Extract the [X, Y] coordinate from the center of the cell holding the provided text.  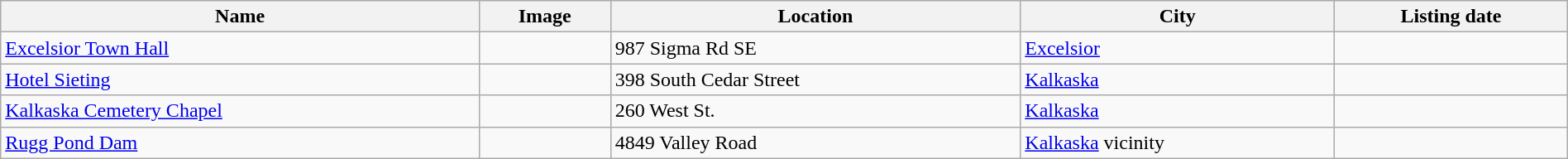
Excelsior Town Hall [240, 48]
Kalkaska vicinity [1178, 142]
Kalkaska Cemetery Chapel [240, 111]
Excelsior [1178, 48]
City [1178, 17]
Location [815, 17]
Hotel Sieting [240, 79]
398 South Cedar Street [815, 79]
260 West St. [815, 111]
Listing date [1451, 17]
Name [240, 17]
4849 Valley Road [815, 142]
Image [544, 17]
Rugg Pond Dam [240, 142]
987 Sigma Rd SE [815, 48]
